Locate the cell with the specified text and output its (X, Y) center coordinate. 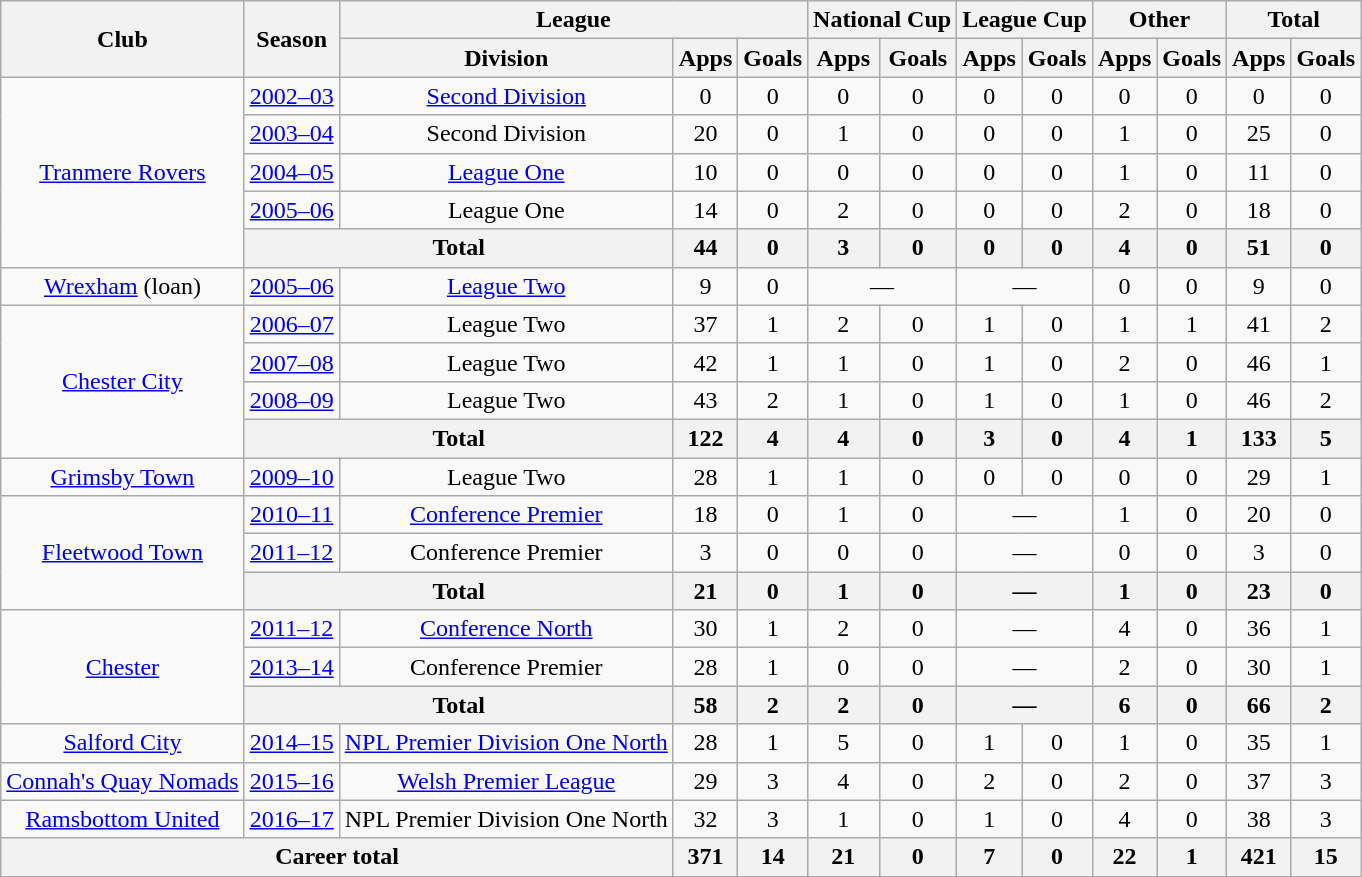
10 (705, 172)
421 (1259, 857)
Wrexham (loan) (122, 286)
Conference North (506, 629)
36 (1259, 629)
League (573, 20)
32 (705, 819)
Salford City (122, 743)
2016–17 (292, 819)
11 (1259, 172)
133 (1259, 438)
58 (705, 705)
2015–16 (292, 781)
Ramsbottom United (122, 819)
Tranmere Rovers (122, 172)
25 (1259, 134)
35 (1259, 743)
15 (1326, 857)
Welsh Premier League (506, 781)
2009–10 (292, 477)
23 (1259, 591)
371 (705, 857)
2002–03 (292, 96)
Season (292, 39)
66 (1259, 705)
Other (1159, 20)
Career total (338, 857)
Chester City (122, 381)
National Cup (882, 20)
42 (705, 362)
2010–11 (292, 515)
6 (1124, 705)
2006–07 (292, 324)
2007–08 (292, 362)
Chester (122, 667)
2004–05 (292, 172)
Grimsby Town (122, 477)
41 (1259, 324)
2014–15 (292, 743)
2003–04 (292, 134)
2013–14 (292, 667)
51 (1259, 248)
Division (506, 58)
22 (1124, 857)
122 (705, 438)
2008–09 (292, 400)
Connah's Quay Nomads (122, 781)
7 (990, 857)
38 (1259, 819)
44 (705, 248)
Fleetwood Town (122, 553)
Club (122, 39)
43 (705, 400)
League Cup (1025, 20)
